From the cell containing the given text, extract its center point as (X, Y) coordinate. 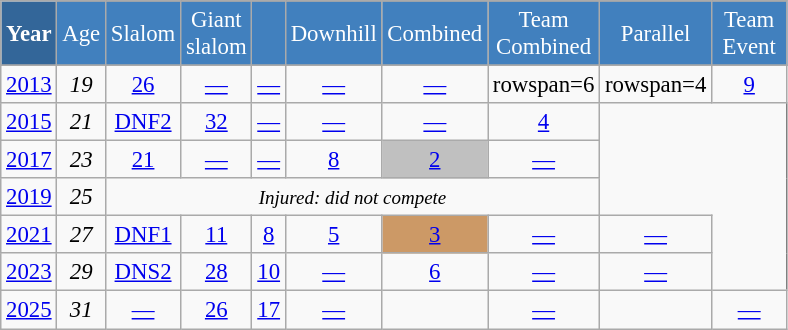
19 (82, 85)
6 (435, 273)
2013 (29, 85)
TeamCombined (544, 34)
2019 (29, 197)
11 (216, 235)
2 (435, 160)
32 (216, 122)
rowspan=4 (656, 85)
rowspan=6 (544, 85)
25 (82, 197)
3 (435, 235)
10 (268, 273)
5 (334, 235)
DNS2 (142, 273)
28 (216, 273)
9 (750, 85)
Parallel (656, 34)
Team Event (750, 34)
31 (82, 310)
2025 (29, 310)
Giantslalom (216, 34)
Slalom (142, 34)
Downhill (334, 34)
29 (82, 273)
17 (268, 310)
DNF1 (142, 235)
Injured: did not compete (352, 197)
4 (544, 122)
2021 (29, 235)
2015 (29, 122)
2017 (29, 160)
27 (82, 235)
2023 (29, 273)
23 (82, 160)
Year (29, 34)
DNF2 (142, 122)
Combined (435, 34)
Age (82, 34)
